Locate the cell with the specified text and output its (x, y) center coordinate. 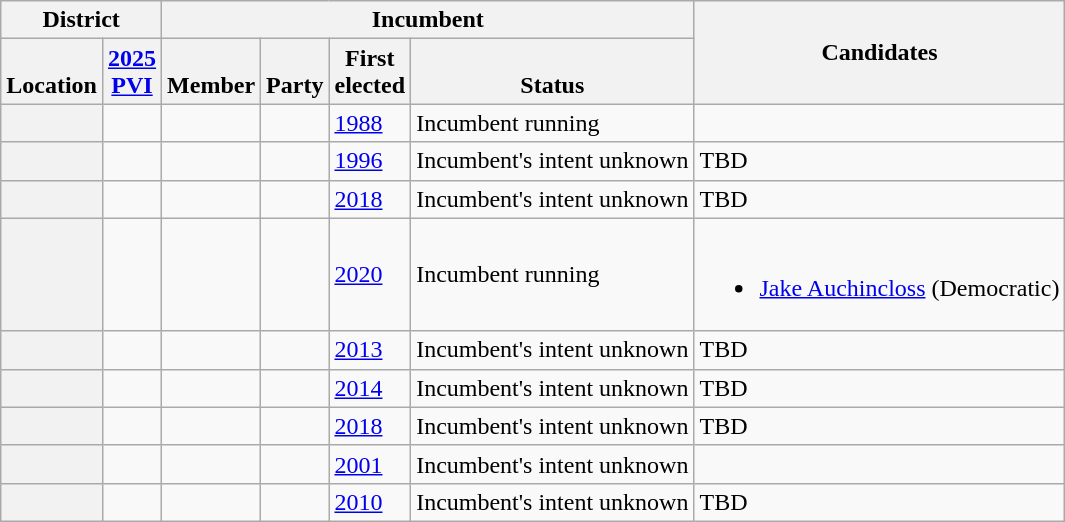
2013 (370, 350)
2025PVI (132, 72)
Jake Auchincloss (Democratic) (880, 274)
Location (52, 72)
Member (212, 72)
2001 (370, 464)
2014 (370, 388)
District (82, 20)
Firstelected (370, 72)
Candidates (880, 52)
2010 (370, 502)
1988 (370, 123)
2020 (370, 274)
Incumbent (428, 20)
Party (295, 72)
1996 (370, 161)
Status (552, 72)
